Output the [x, y] coordinate of the center of the cell containing the given text.  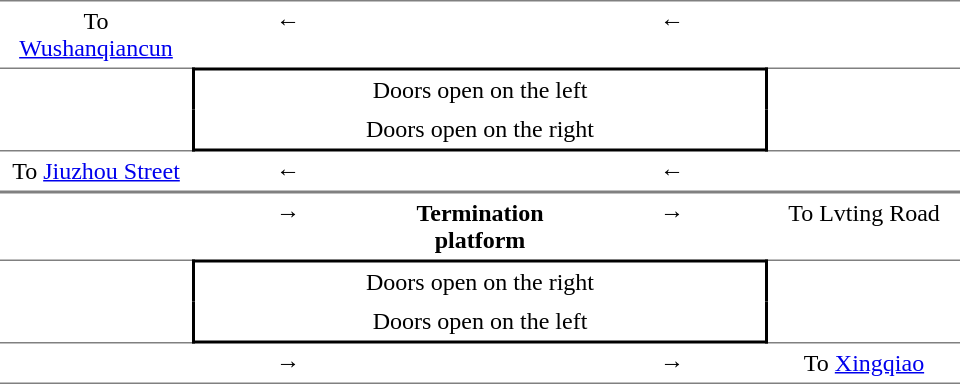
To Lvting Road [864, 226]
Termination platform [480, 226]
To Jiuzhou Street [96, 172]
To Xingqiao [864, 364]
To Wushanqiancun [96, 34]
